Identify which cell holds the provided text, then report its [X, Y] central coordinate. 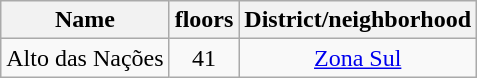
floors [204, 20]
Alto das Nações [85, 58]
Name [85, 20]
District/neighborhood [358, 20]
41 [204, 58]
Zona Sul [358, 58]
